From the cell containing the given text, extract its center point as (x, y) coordinate. 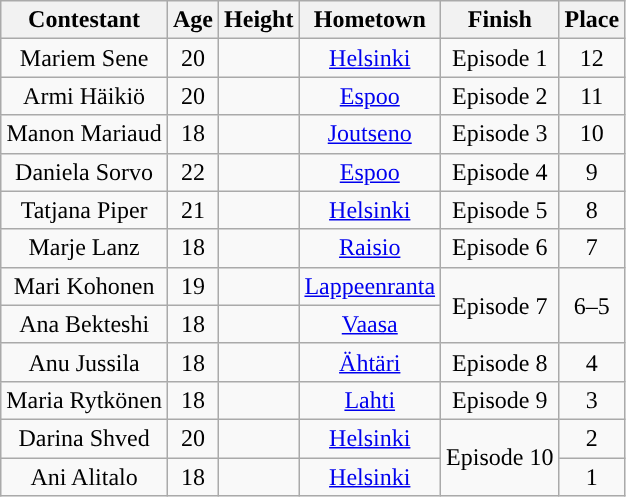
Height (259, 20)
Episode 4 (500, 172)
2 (592, 438)
Manon Mariaud (84, 134)
Contestant (84, 20)
8 (592, 210)
Episode 7 (500, 305)
Daniela Sorvo (84, 172)
Hometown (370, 20)
Armi Häikiö (84, 96)
10 (592, 134)
Ana Bekteshi (84, 324)
Raisio (370, 248)
Lappeenranta (370, 286)
Darina Shved (84, 438)
Ähtäri (370, 362)
Maria Rytkönen (84, 400)
1 (592, 477)
Lahti (370, 400)
Episode 6 (500, 248)
7 (592, 248)
Ani Alitalo (84, 477)
11 (592, 96)
9 (592, 172)
Mari Kohonen (84, 286)
4 (592, 362)
Mariem Sene (84, 58)
Finish (500, 20)
Episode 10 (500, 457)
Age (192, 20)
Marje Lanz (84, 248)
6–5 (592, 305)
21 (192, 210)
Vaasa (370, 324)
Tatjana Piper (84, 210)
Episode 1 (500, 58)
Episode 3 (500, 134)
Place (592, 20)
3 (592, 400)
Anu Jussila (84, 362)
Episode 2 (500, 96)
22 (192, 172)
19 (192, 286)
Joutseno (370, 134)
Episode 5 (500, 210)
12 (592, 58)
Episode 9 (500, 400)
Episode 8 (500, 362)
